Identify which cell holds the provided text, then report its (x, y) central coordinate. 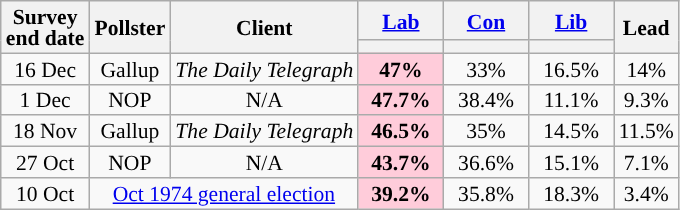
27 Oct (46, 162)
33% (486, 68)
18.3% (572, 194)
16.5% (572, 68)
47.7% (400, 100)
Lab (400, 20)
9.3% (646, 100)
Pollster (130, 27)
Lead (646, 27)
7.1% (646, 162)
35.8% (486, 194)
35% (486, 132)
Con (486, 20)
15.1% (572, 162)
Surveyend date (46, 27)
16 Dec (46, 68)
14% (646, 68)
36.6% (486, 162)
10 Oct (46, 194)
Client (264, 27)
Oct 1974 general election (224, 194)
14.5% (572, 132)
39.2% (400, 194)
11.5% (646, 132)
18 Nov (46, 132)
11.1% (572, 100)
47% (400, 68)
46.5% (400, 132)
43.7% (400, 162)
38.4% (486, 100)
1 Dec (46, 100)
3.4% (646, 194)
Lib (572, 20)
